From the cell containing the given text, extract its center point as (x, y) coordinate. 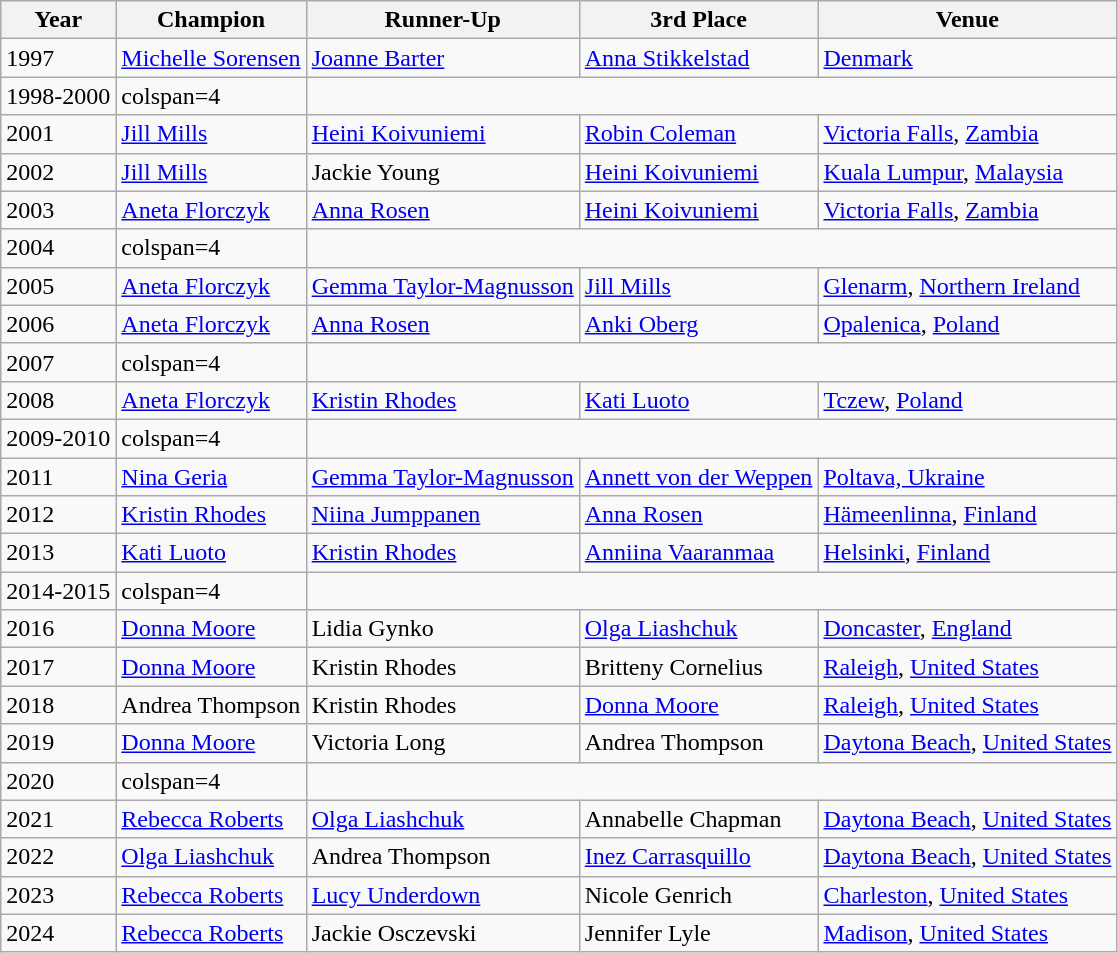
Jackie Young (442, 172)
3rd Place (698, 20)
2004 (58, 248)
Anna Stikkelstad (698, 58)
Britteny Cornelius (698, 667)
Madison, United States (968, 933)
Year (58, 20)
Robin Coleman (698, 134)
Jennifer Lyle (698, 933)
2022 (58, 857)
Nina Geria (211, 477)
Poltava, Ukraine (968, 477)
2013 (58, 553)
Runner-Up (442, 20)
2001 (58, 134)
2016 (58, 629)
2024 (58, 933)
Jackie Osczevski (442, 933)
Charleston, United States (968, 895)
Annett von der Weppen (698, 477)
Anki Oberg (698, 324)
2018 (58, 705)
2002 (58, 172)
2011 (58, 477)
2005 (58, 286)
Venue (968, 20)
Opalenica, Poland (968, 324)
2014-2015 (58, 591)
Michelle Sorensen (211, 58)
Nicole Genrich (698, 895)
Anniina Vaaranmaa (698, 553)
Helsinki, Finland (968, 553)
2012 (58, 515)
1998-2000 (58, 96)
Champion (211, 20)
1997 (58, 58)
Niina Jumppanen (442, 515)
2023 (58, 895)
Lucy Underdown (442, 895)
Tczew, Poland (968, 400)
Doncaster, England (968, 629)
Annabelle Chapman (698, 819)
2008 (58, 400)
2021 (58, 819)
Lidia Gynko (442, 629)
Victoria Long (442, 743)
2003 (58, 210)
Denmark (968, 58)
2020 (58, 781)
2006 (58, 324)
Glenarm, Northern Ireland (968, 286)
Kuala Lumpur, Malaysia (968, 172)
2009-2010 (58, 438)
2007 (58, 362)
Inez Carrasquillo (698, 857)
2019 (58, 743)
Joanne Barter (442, 58)
2017 (58, 667)
Hämeenlinna, Finland (968, 515)
